Capture the cell that displays the provided text and extract its [X, Y] central coordinate. 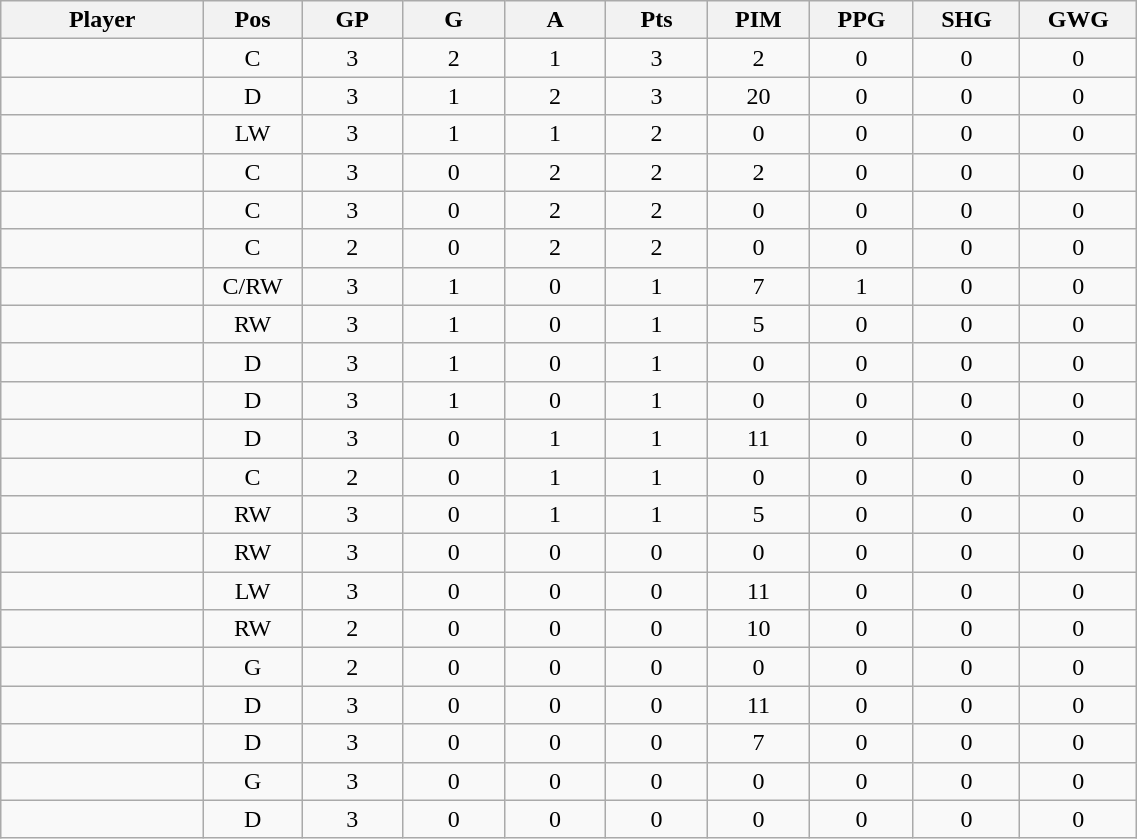
C/RW [253, 286]
Pos [253, 20]
SHG [966, 20]
GP [352, 20]
Player [102, 20]
A [554, 20]
GWG [1078, 20]
20 [758, 96]
PIM [758, 20]
PPG [862, 20]
10 [758, 629]
Pts [656, 20]
